Determine the [x, y] coordinate at the center of the cell enclosing the given text.  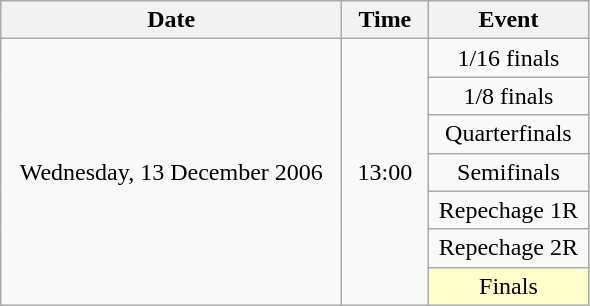
Date [172, 20]
Repechage 2R [508, 248]
Semifinals [508, 172]
Wednesday, 13 December 2006 [172, 172]
1/16 finals [508, 58]
1/8 finals [508, 96]
Quarterfinals [508, 134]
Finals [508, 286]
Repechage 1R [508, 210]
Event [508, 20]
Time [385, 20]
13:00 [385, 172]
